Output the (x, y) coordinate of the center of the cell containing the given text.  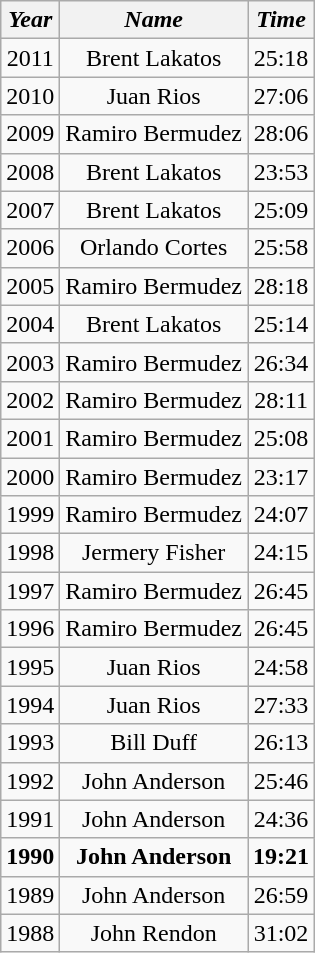
28:11 (282, 400)
25:09 (282, 210)
23:17 (282, 477)
19:21 (282, 857)
2005 (30, 286)
27:33 (282, 705)
1992 (30, 781)
1995 (30, 667)
1999 (30, 515)
1993 (30, 743)
Name (154, 20)
Time (282, 20)
26:34 (282, 362)
1996 (30, 629)
28:18 (282, 286)
26:13 (282, 743)
25:08 (282, 438)
Orlando Cortes (154, 248)
2011 (30, 58)
1989 (30, 895)
1997 (30, 591)
24:58 (282, 667)
2002 (30, 400)
25:46 (282, 781)
2009 (30, 134)
24:36 (282, 819)
25:58 (282, 248)
27:06 (282, 96)
2000 (30, 477)
2007 (30, 210)
24:15 (282, 553)
2001 (30, 438)
25:14 (282, 324)
Bill Duff (154, 743)
28:06 (282, 134)
24:07 (282, 515)
John Rendon (154, 933)
25:18 (282, 58)
2006 (30, 248)
1990 (30, 857)
Year (30, 20)
2010 (30, 96)
2004 (30, 324)
31:02 (282, 933)
1998 (30, 553)
1991 (30, 819)
26:59 (282, 895)
Jermery Fisher (154, 553)
1994 (30, 705)
2008 (30, 172)
2003 (30, 362)
1988 (30, 933)
23:53 (282, 172)
